Locate the cell with the specified text and output its [X, Y] center coordinate. 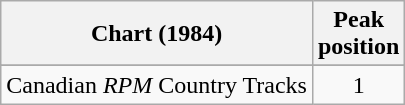
1 [358, 85]
Peakposition [358, 34]
Canadian RPM Country Tracks [157, 85]
Chart (1984) [157, 34]
